Pinpoint the cell where the given text exists, returning its [x, y] midpoint coordinate. 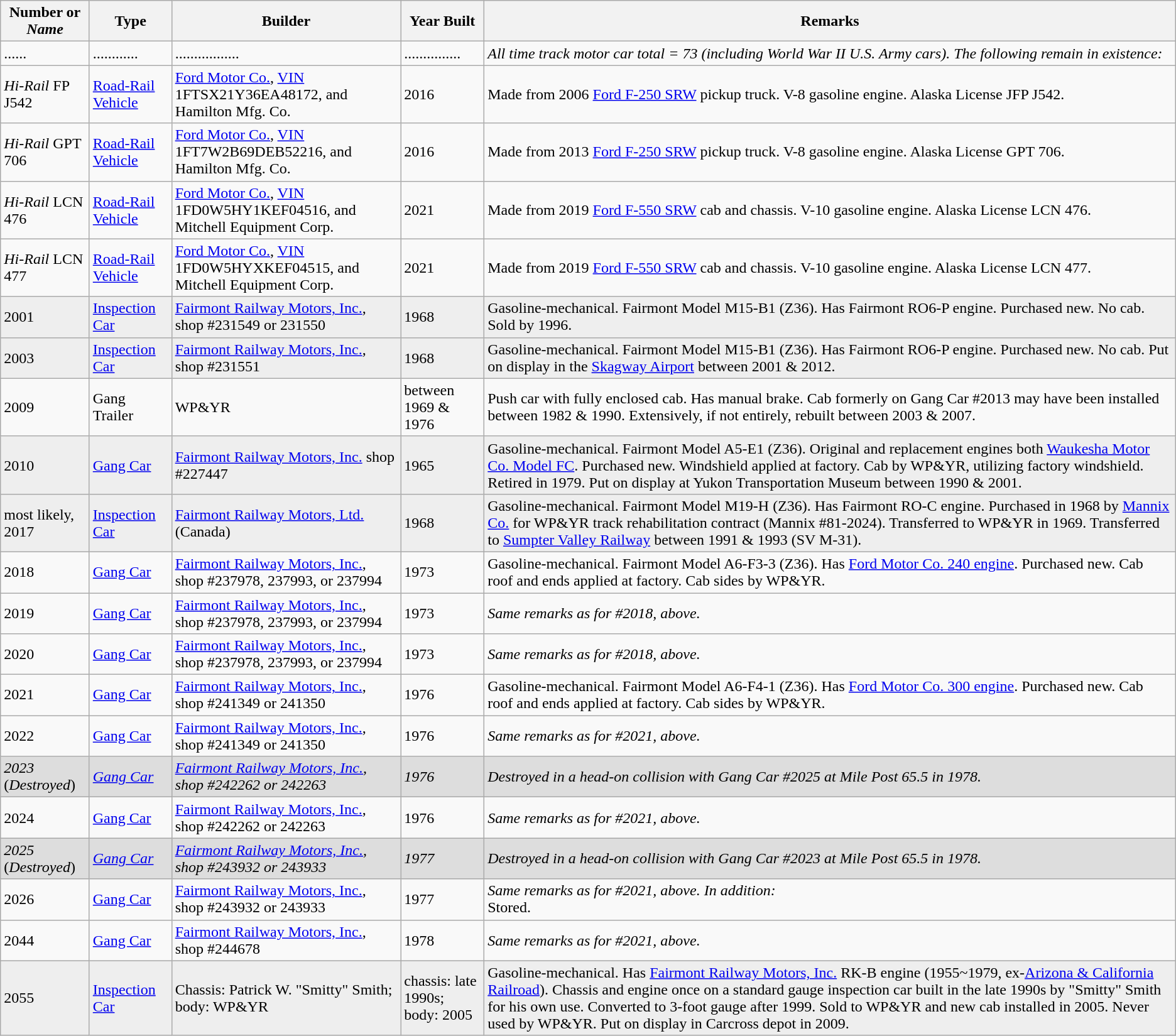
Ford Motor Co., VIN 1FD0W5HY1KEF04516, andMitchell Equipment Corp. [286, 210]
Ford Motor Co., VIN 1FD0W5HYXKEF04515, andMitchell Equipment Corp. [286, 268]
2001 [45, 317]
Same remarks as for #2021, above. In addition:Stored. [830, 900]
Gasoline-mechanical. Fairmont Model M15-B1 (Z36). Has Fairmont RO6-P engine. Purchased new. No cab. Sold by 1996. [830, 317]
Made from 2006 Ford F-250 SRW pickup truck. V-8 gasoline engine. Alaska License JFP J542. [830, 94]
Chassis: Patrick W. "Smitty" Smith;body: WP&YR [286, 998]
2055 [45, 998]
2010 [45, 465]
2026 [45, 900]
Hi-Rail LCN 476 [45, 210]
............ [131, 53]
Hi-Rail GPT 706 [45, 152]
most likely, 2017 [45, 523]
Fairmont Railway Motors, Inc. shop #227447 [286, 465]
2025(Destroyed) [45, 858]
Type [131, 21]
Remarks [830, 21]
2009 [45, 407]
Made from 2019 Ford F-550 SRW cab and chassis. V-10 gasoline engine. Alaska License LCN 476. [830, 210]
Hi-Rail FP J542 [45, 94]
Fairmont Railway Motors, Ltd. (Canada) [286, 523]
2020 [45, 655]
2022 [45, 736]
1978 [442, 940]
Destroyed in a head-on collision with Gang Car #2025 at Mile Post 65.5 in 1978. [830, 777]
between 1969 & 1976 [442, 407]
...... [45, 53]
Year Built [442, 21]
Made from 2013 Ford F-250 SRW pickup truck. V-8 gasoline engine. Alaska License GPT 706. [830, 152]
Ford Motor Co., VIN 1FT7W2B69DEB52216, andHamilton Mfg. Co. [286, 152]
1965 [442, 465]
WP&YR [286, 407]
................. [286, 53]
............... [442, 53]
Destroyed in a head-on collision with Gang Car #2023 at Mile Post 65.5 in 1978. [830, 858]
All time track motor car total = 73 (including World War II U.S. Army cars). The following remain in existence: [830, 53]
Gang Trailer [131, 407]
2003 [45, 358]
Hi-Rail LCN 477 [45, 268]
Ford Motor Co., VIN 1FTSX21Y36EA48172, andHamilton Mfg. Co. [286, 94]
2018 [45, 572]
2019 [45, 613]
2044 [45, 940]
2023(Destroyed) [45, 777]
Builder [286, 21]
Fairmont Railway Motors, Inc., shop #231549 or 231550 [286, 317]
chassis: late 1990s;body: 2005 [442, 998]
2024 [45, 818]
Fairmont Railway Motors, Inc., shop #231551 [286, 358]
Made from 2019 Ford F-550 SRW cab and chassis. V-10 gasoline engine. Alaska License LCN 477. [830, 268]
Fairmont Railway Motors, Inc., shop #244678 [286, 940]
Number or Name [45, 21]
